Extract the [x, y] coordinate from the center of the cell holding the provided text.  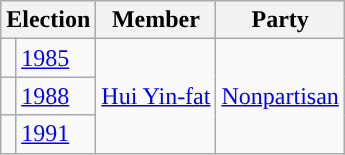
1988 [56, 96]
Election [48, 20]
Party [280, 20]
Nonpartisan [280, 96]
1991 [56, 134]
Member [156, 20]
Hui Yin-fat [156, 96]
1985 [56, 58]
